Identify which cell holds the provided text, then report its (x, y) central coordinate. 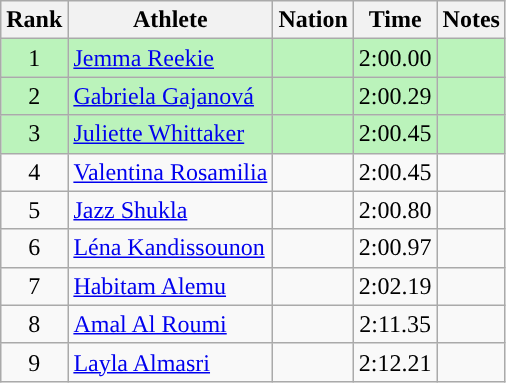
8 (34, 324)
6 (34, 248)
2 (34, 96)
Notes (471, 20)
7 (34, 286)
5 (34, 210)
9 (34, 362)
2:11.35 (395, 324)
2:00.97 (395, 248)
Gabriela Gajanová (170, 96)
4 (34, 172)
1 (34, 58)
2:02.19 (395, 286)
Valentina Rosamilia (170, 172)
Layla Almasri (170, 362)
2:00.00 (395, 58)
Rank (34, 20)
Habitam Alemu (170, 286)
Time (395, 20)
2:00.80 (395, 210)
2:00.29 (395, 96)
Nation (313, 20)
Athlete (170, 20)
Léna Kandissounon (170, 248)
Amal Al Roumi (170, 324)
3 (34, 134)
2:12.21 (395, 362)
Jazz Shukla (170, 210)
Juliette Whittaker (170, 134)
Jemma Reekie (170, 58)
